Extract the (X, Y) coordinate from the center of the cell holding the provided text.  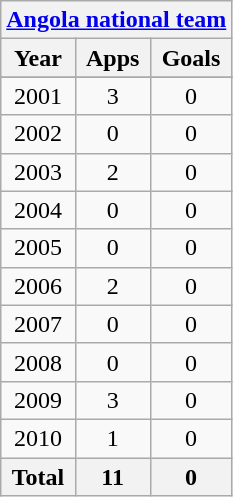
2001 (38, 96)
2009 (38, 400)
2008 (38, 362)
2004 (38, 210)
11 (112, 477)
2006 (38, 286)
Year (38, 58)
2005 (38, 248)
Apps (112, 58)
2002 (38, 134)
2007 (38, 324)
2010 (38, 438)
Total (38, 477)
1 (112, 438)
Goals (191, 58)
Angola national team (116, 20)
2003 (38, 172)
